From the cell containing the given text, extract its center point as [X, Y] coordinate. 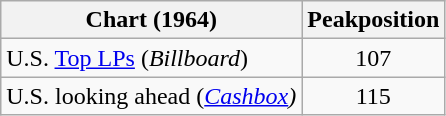
107 [374, 58]
U.S. looking ahead (Cashbox) [152, 96]
Chart (1964) [152, 20]
Peakposition [374, 20]
U.S. Top LPs (Billboard) [152, 58]
115 [374, 96]
